From the cell containing the given text, extract its center point as [X, Y] coordinate. 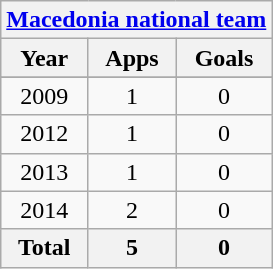
Apps [132, 58]
Total [44, 248]
2 [132, 210]
5 [132, 248]
Macedonia national team [136, 20]
2012 [44, 134]
Year [44, 58]
2014 [44, 210]
2009 [44, 96]
2013 [44, 172]
Goals [224, 58]
